Find where the given text appears and provide that cell's center as (X, Y) coordinate. 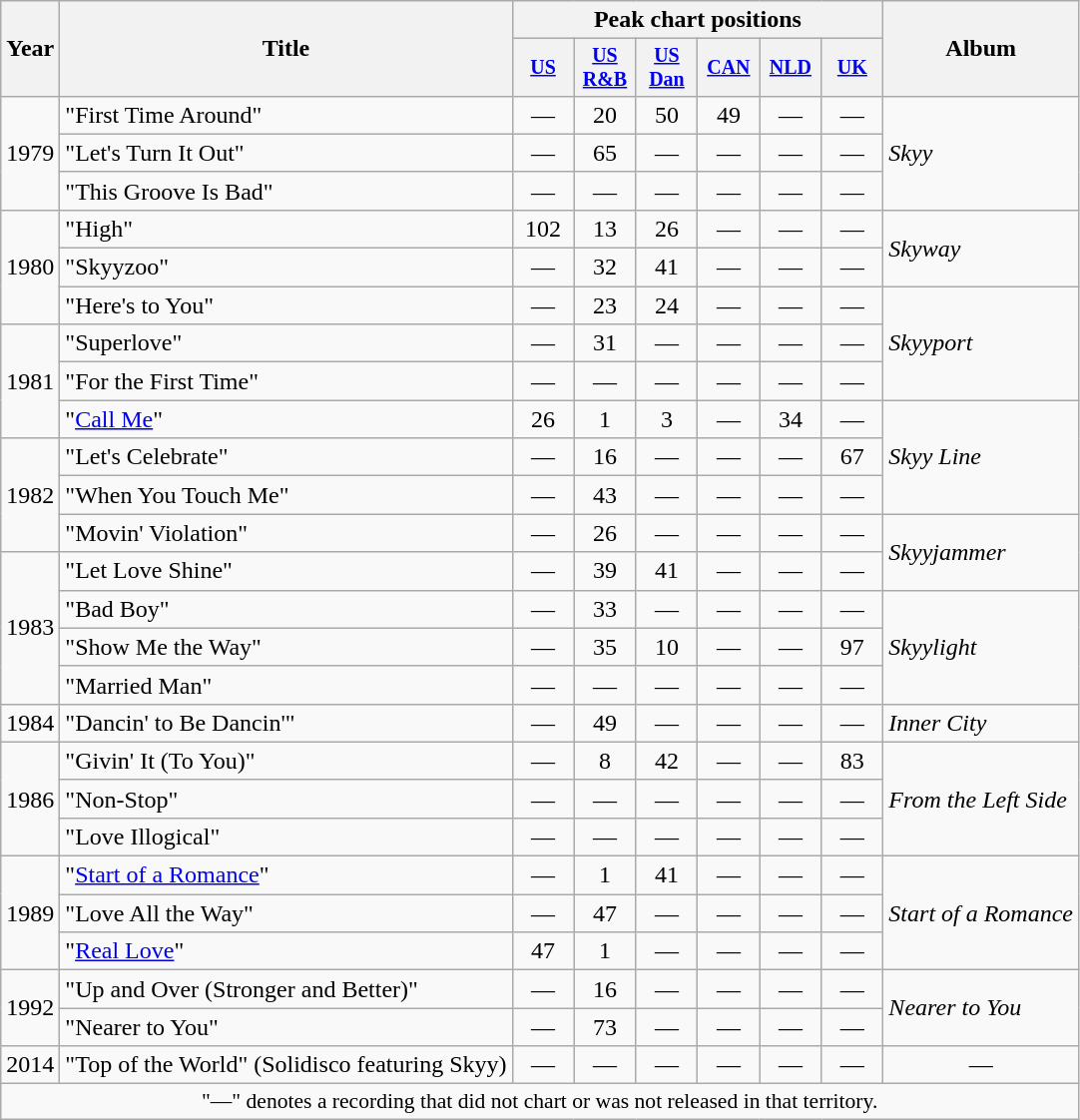
Inner City (981, 723)
1980 (30, 267)
13 (605, 229)
34 (791, 419)
"This Groove Is Bad" (285, 191)
"Skyyzoo" (285, 268)
24 (667, 305)
35 (605, 647)
1982 (30, 495)
50 (667, 115)
"Non-Stop" (285, 799)
"Let's Turn It Out" (285, 153)
20 (605, 115)
1981 (30, 381)
39 (605, 571)
10 (667, 647)
"First Time Around" (285, 115)
"Real Love" (285, 951)
"When You Touch Me" (285, 495)
"Let Love Shine" (285, 571)
Nearer to You (981, 1008)
NLD (791, 68)
"Bad Boy" (285, 609)
"Start of a Romance" (285, 875)
"For the First Time" (285, 381)
"Movin' Violation" (285, 533)
"Married Man" (285, 685)
"—" denotes a recording that did not chart or was not released in that territory. (540, 1102)
23 (605, 305)
Skyy (981, 153)
Album (981, 49)
65 (605, 153)
Skyyport (981, 343)
3 (667, 419)
102 (543, 229)
USDan (667, 68)
"Givin' It (To You)" (285, 761)
Skyyjammer (981, 552)
"Love All the Way" (285, 913)
"Nearer to You" (285, 1027)
US (543, 68)
CAN (729, 68)
1983 (30, 628)
"Up and Over (Stronger and Better)" (285, 989)
"Love Illogical" (285, 837)
"High" (285, 229)
Year (30, 49)
1989 (30, 913)
"Dancin' to Be Dancin'" (285, 723)
"Here's to You" (285, 305)
1986 (30, 799)
Peak chart positions (698, 20)
8 (605, 761)
1984 (30, 723)
32 (605, 268)
97 (852, 647)
33 (605, 609)
"Top of the World" (Solidisco featuring Skyy) (285, 1065)
"Superlove" (285, 343)
USR&B (605, 68)
"Call Me" (285, 419)
"Show Me the Way" (285, 647)
UK (852, 68)
From the Left Side (981, 799)
67 (852, 457)
43 (605, 495)
Skyylight (981, 647)
1992 (30, 1008)
2014 (30, 1065)
Title (285, 49)
42 (667, 761)
73 (605, 1027)
Start of a Romance (981, 913)
"Let's Celebrate" (285, 457)
31 (605, 343)
Skyy Line (981, 457)
1979 (30, 153)
83 (852, 761)
Skyway (981, 248)
